For the text-containing cell, return its midpoint in (X, Y) coordinate format. 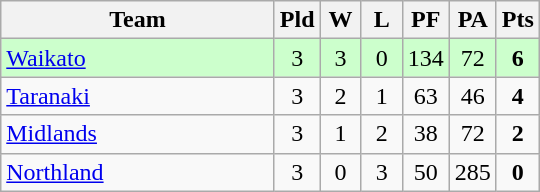
Northland (138, 172)
Waikato (138, 58)
134 (426, 58)
46 (472, 96)
50 (426, 172)
Pts (518, 20)
PF (426, 20)
285 (472, 172)
63 (426, 96)
Team (138, 20)
W (340, 20)
4 (518, 96)
PA (472, 20)
38 (426, 134)
Taranaki (138, 96)
6 (518, 58)
Midlands (138, 134)
Pld (297, 20)
L (382, 20)
